Search for the cell housing the specified text and yield its [X, Y] center coordinate. 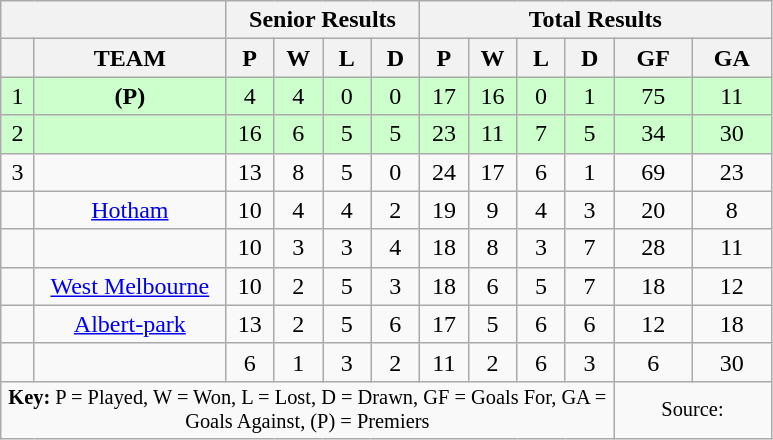
69 [654, 172]
75 [654, 96]
19 [444, 210]
9 [492, 210]
GF [654, 58]
28 [654, 248]
Senior Results [322, 20]
20 [654, 210]
West Melbourne [130, 286]
24 [444, 172]
TEAM [130, 58]
Key: P = Played, W = Won, L = Lost, D = Drawn, GF = Goals For, GA = Goals Against, (P) = Premiers [308, 410]
Total Results [596, 20]
GA [732, 58]
Hotham [130, 210]
Source: [692, 410]
(P) [130, 96]
Albert-park [130, 324]
34 [654, 134]
